Identify which cell holds the provided text, then report its (X, Y) central coordinate. 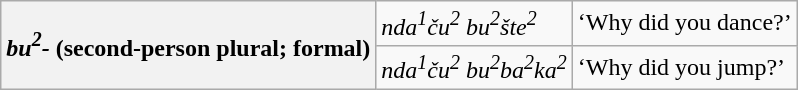
bu2- (second-person plural; formal) (188, 46)
‘Why did you dance?’ (684, 24)
nda1ču2 bu2ba2ka2 (474, 68)
nda1ču2 bu2šte2 (474, 24)
‘Why did you jump?’ (684, 68)
